Provide the [X, Y] coordinate of the cell's center where the given text is located.  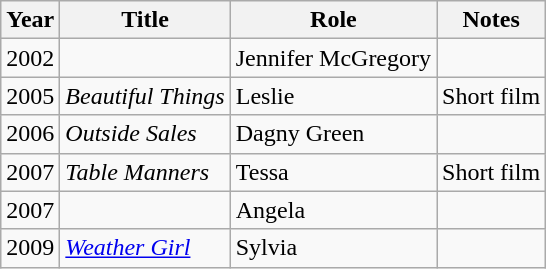
Jennifer McGregory [333, 58]
Weather Girl [145, 248]
Notes [492, 20]
Year [30, 20]
Angela [333, 210]
Leslie [333, 96]
Outside Sales [145, 134]
Beautiful Things [145, 96]
Dagny Green [333, 134]
Title [145, 20]
Tessa [333, 172]
2005 [30, 96]
Role [333, 20]
2009 [30, 248]
2002 [30, 58]
Sylvia [333, 248]
2006 [30, 134]
Table Manners [145, 172]
